From the cell containing the given text, extract its center point as (X, Y) coordinate. 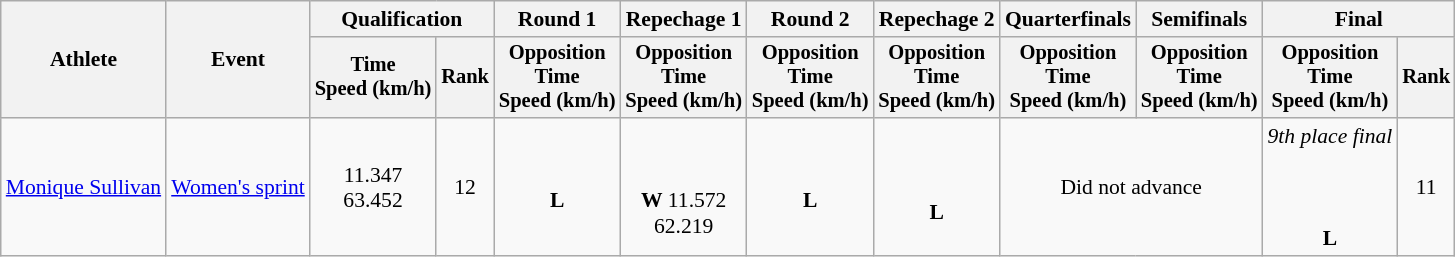
9th place finalL (1330, 187)
Round 1 (558, 19)
11.34763.452 (374, 187)
Qualification (402, 19)
W 11.57262.219 (684, 187)
Did not advance (1132, 187)
11 (1426, 187)
Final (1358, 19)
Semifinals (1200, 19)
Quarterfinals (1068, 19)
Women's sprint (238, 187)
TimeSpeed (km/h) (374, 78)
Event (238, 60)
Monique Sullivan (84, 187)
12 (465, 187)
Repechage 2 (936, 19)
Round 2 (810, 19)
Repechage 1 (684, 19)
Athlete (84, 60)
